Identify which cell holds the provided text, then report its [X, Y] central coordinate. 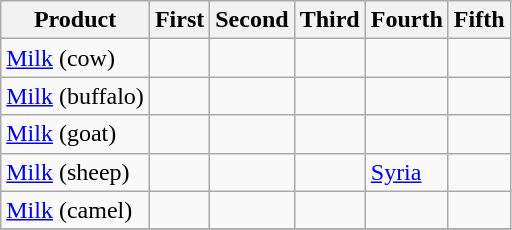
Milk (goat) [76, 134]
Second [252, 20]
Fourth [406, 20]
Product [76, 20]
Syria [406, 172]
Third [330, 20]
Milk (sheep) [76, 172]
Milk (cow) [76, 58]
Fifth [479, 20]
First [179, 20]
Milk (buffalo) [76, 96]
Milk (camel) [76, 210]
